Determine the [X, Y] coordinate at the center of the cell enclosing the given text.  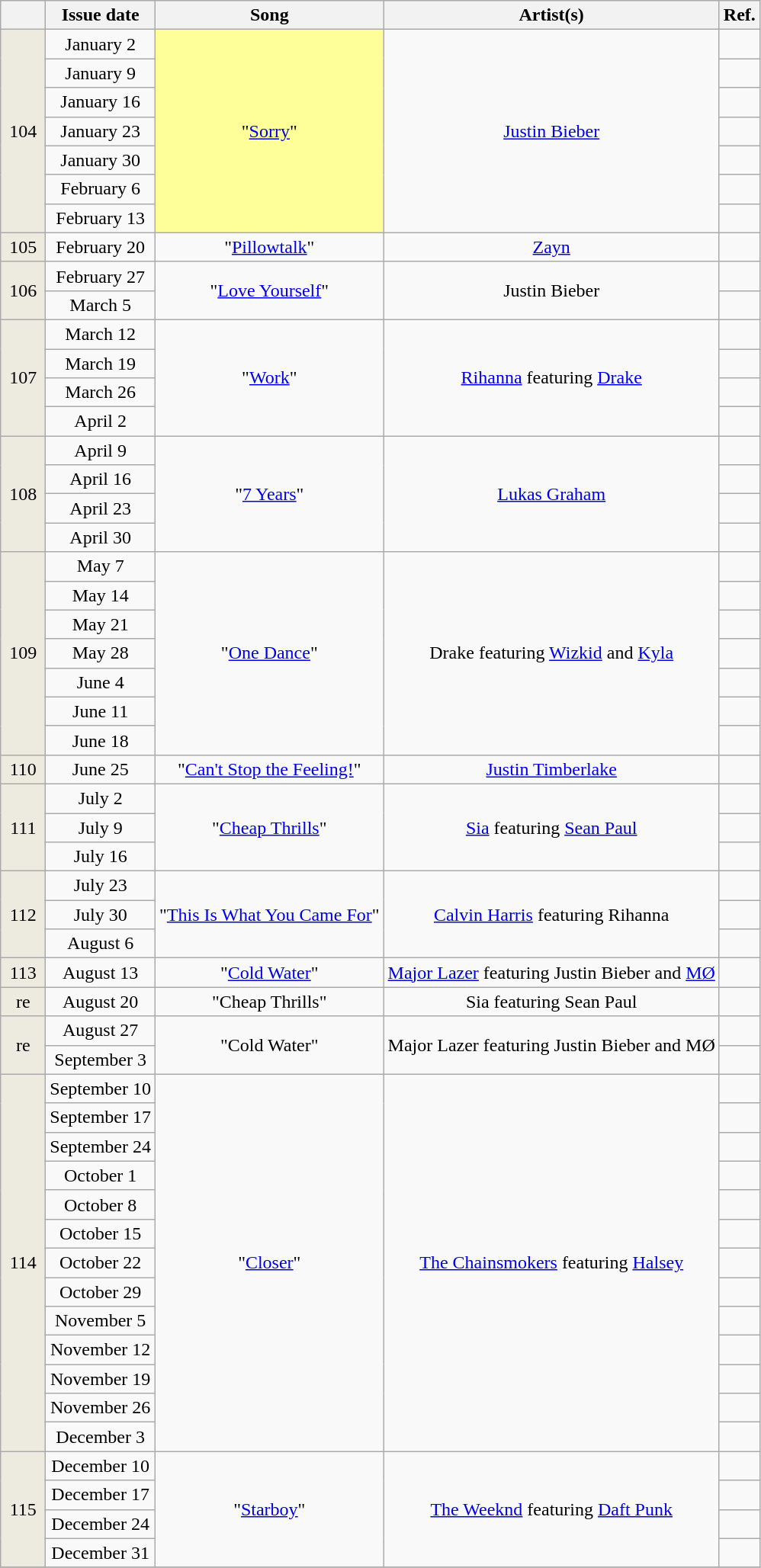
February 20 [101, 247]
March 19 [101, 364]
113 [23, 973]
October 22 [101, 1262]
"One Dance" [270, 653]
114 [23, 1262]
April 16 [101, 479]
October 1 [101, 1175]
July 23 [101, 886]
"Love Yourself" [270, 290]
January 30 [101, 160]
July 16 [101, 857]
105 [23, 247]
"This Is What You Came For" [270, 915]
November 12 [101, 1350]
May 14 [101, 595]
Song [270, 15]
115 [23, 1509]
June 4 [101, 682]
September 17 [101, 1117]
October 29 [101, 1292]
August 20 [101, 1002]
December 3 [101, 1437]
108 [23, 494]
Lukas Graham [551, 494]
September 24 [101, 1146]
106 [23, 290]
June 18 [101, 740]
Rihanna featuring Drake [551, 377]
110 [23, 769]
"7 Years" [270, 494]
October 15 [101, 1233]
Zayn [551, 247]
February 13 [101, 218]
"Can't Stop the Feeling!" [270, 769]
"Sorry" [270, 131]
Artist(s) [551, 15]
November 5 [101, 1321]
May 28 [101, 653]
Drake featuring Wizkid and Kyla [551, 653]
December 10 [101, 1466]
April 23 [101, 508]
December 24 [101, 1524]
August 27 [101, 1031]
January 9 [101, 73]
March 5 [101, 305]
April 2 [101, 422]
July 2 [101, 798]
The Weeknd featuring Daft Punk [551, 1509]
112 [23, 915]
May 7 [101, 566]
Justin Timberlake [551, 769]
January 16 [101, 102]
Issue date [101, 15]
April 30 [101, 537]
December 17 [101, 1495]
June 11 [101, 711]
July 30 [101, 915]
November 26 [101, 1408]
August 6 [101, 944]
July 9 [101, 827]
March 12 [101, 334]
April 9 [101, 451]
107 [23, 377]
"Pillowtalk" [270, 247]
The Chainsmokers featuring Halsey [551, 1262]
February 6 [101, 189]
February 27 [101, 276]
Calvin Harris featuring Rihanna [551, 915]
Ref. [740, 15]
August 13 [101, 973]
January 2 [101, 44]
111 [23, 827]
June 25 [101, 769]
September 3 [101, 1060]
September 10 [101, 1089]
October 8 [101, 1204]
November 19 [101, 1379]
109 [23, 653]
March 26 [101, 393]
"Starboy" [270, 1509]
December 31 [101, 1553]
"Work" [270, 377]
January 23 [101, 131]
"Closer" [270, 1262]
May 21 [101, 624]
104 [23, 131]
